Scan for the cell matching the given text and deliver its [X, Y] coordinate at center. 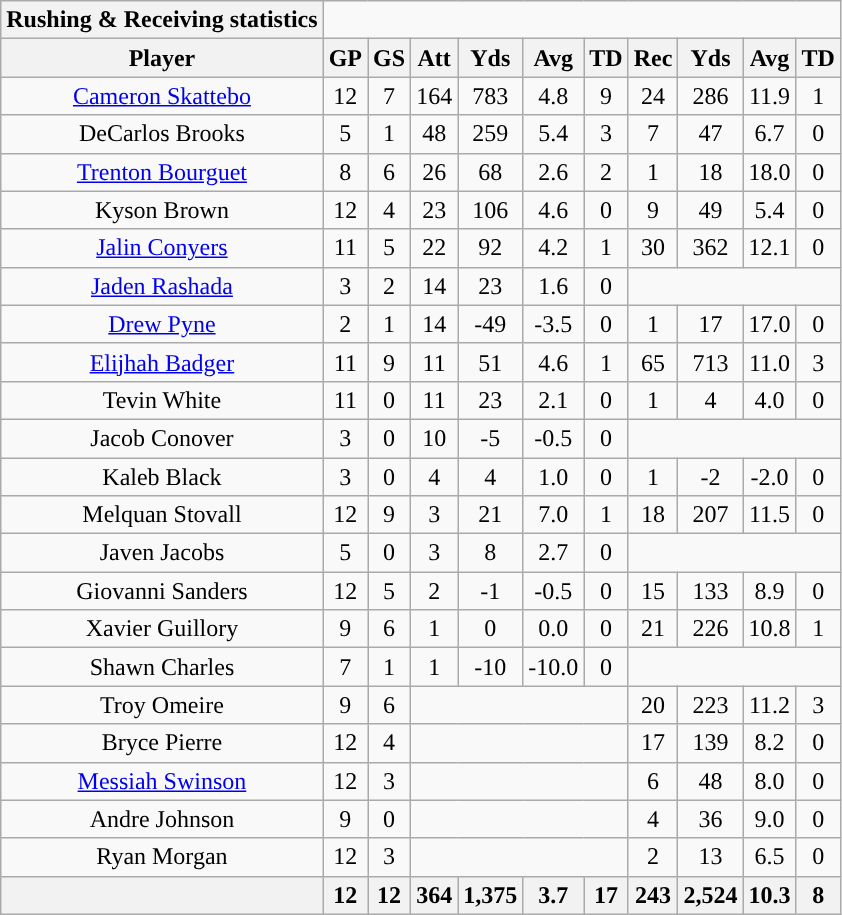
Andre Johnson [162, 819]
783 [490, 96]
10.8 [770, 629]
9.0 [770, 819]
Javen Jacobs [162, 553]
17.0 [770, 324]
106 [490, 210]
Shawn Charles [162, 667]
-2.0 [770, 477]
12.1 [770, 248]
Att [434, 58]
223 [710, 705]
Melquan Stovall [162, 515]
Messiah Swinson [162, 781]
8.0 [770, 781]
Elijhah Badger [162, 362]
6.5 [770, 857]
139 [710, 743]
47 [710, 134]
18.0 [770, 172]
8.2 [770, 743]
4.8 [554, 96]
Tevin White [162, 400]
Rec [653, 58]
259 [490, 134]
Troy Omeire [162, 705]
92 [490, 248]
26 [434, 172]
2.1 [554, 400]
3.7 [554, 895]
Rushing & Receiving statistics [162, 20]
362 [710, 248]
20 [653, 705]
Ryan Morgan [162, 857]
30 [653, 248]
15 [653, 591]
6.7 [770, 134]
Cameron Skattebo [162, 96]
-1 [490, 591]
-5 [490, 438]
49 [710, 210]
Drew Pyne [162, 324]
Player [162, 58]
10.3 [770, 895]
8.9 [770, 591]
207 [710, 515]
286 [710, 96]
Jaden Rashada [162, 286]
164 [434, 96]
Trenton Bourguet [162, 172]
1.6 [554, 286]
Bryce Pierre [162, 743]
GP [345, 58]
243 [653, 895]
13 [710, 857]
4.2 [554, 248]
4.0 [770, 400]
1,375 [490, 895]
11.5 [770, 515]
GS [390, 58]
11.2 [770, 705]
-3.5 [554, 324]
2.7 [554, 553]
0.0 [554, 629]
364 [434, 895]
Kyson Brown [162, 210]
11.0 [770, 362]
22 [434, 248]
68 [490, 172]
-2 [710, 477]
DeCarlos Brooks [162, 134]
Giovanni Sanders [162, 591]
713 [710, 362]
-10.0 [554, 667]
24 [653, 96]
10 [434, 438]
-49 [490, 324]
2.6 [554, 172]
Xavier Guillory [162, 629]
226 [710, 629]
Jalin Conyers [162, 248]
11.9 [770, 96]
133 [710, 591]
Kaleb Black [162, 477]
1.0 [554, 477]
65 [653, 362]
36 [710, 819]
51 [490, 362]
Jacob Conover [162, 438]
-10 [490, 667]
7.0 [554, 515]
2,524 [710, 895]
